For the text-containing cell, return its midpoint in [x, y] coordinate format. 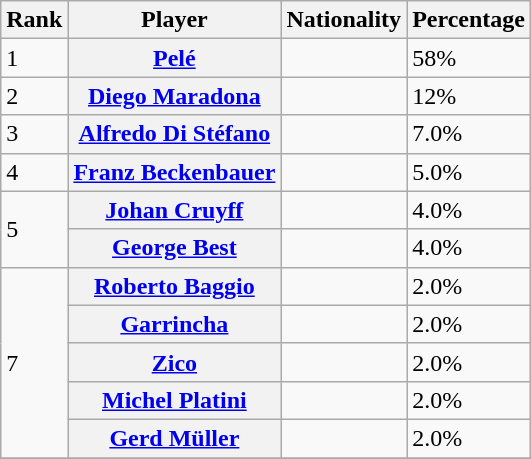
3 [34, 134]
Alfredo Di Stéfano [174, 134]
Johan Cruyff [174, 210]
Franz Beckenbauer [174, 172]
Rank [34, 20]
Pelé [174, 58]
58% [469, 58]
Player [174, 20]
Diego Maradona [174, 96]
4 [34, 172]
7 [34, 362]
5 [34, 229]
Gerd Müller [174, 438]
Garrincha [174, 324]
12% [469, 96]
Percentage [469, 20]
Roberto Baggio [174, 286]
Michel Platini [174, 400]
Nationality [344, 20]
1 [34, 58]
7.0% [469, 134]
5.0% [469, 172]
Zico [174, 362]
2 [34, 96]
George Best [174, 248]
